Find where the given text appears and provide that cell's center as (X, Y) coordinate. 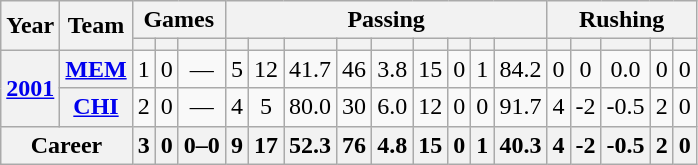
Year (30, 26)
41.7 (310, 69)
MEM (96, 69)
Rushing (622, 20)
3.8 (392, 69)
9 (236, 145)
0–0 (202, 145)
80.0 (310, 107)
Team (96, 26)
91.7 (520, 107)
84.2 (520, 69)
Passing (386, 20)
52.3 (310, 145)
46 (354, 69)
17 (266, 145)
76 (354, 145)
CHI (96, 107)
Games (178, 20)
40.3 (520, 145)
Career (66, 145)
6.0 (392, 107)
4.8 (392, 145)
0.0 (626, 69)
30 (354, 107)
3 (144, 145)
2001 (30, 88)
